Identify which cell holds the provided text, then report its [X, Y] central coordinate. 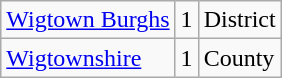
District [240, 20]
County [240, 58]
Wigtown Burghs [88, 20]
Wigtownshire [88, 58]
